For the text-containing cell, return its midpoint in [X, Y] coordinate format. 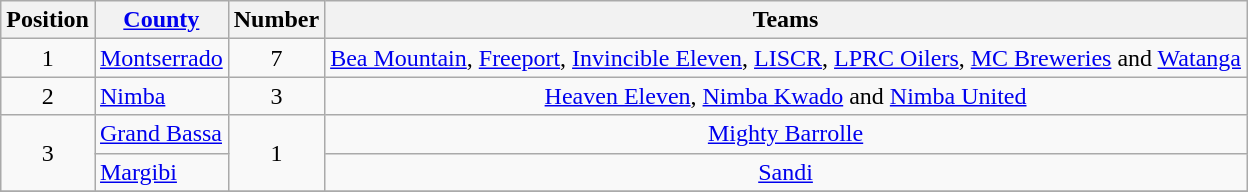
Position [48, 20]
Bea Mountain, Freeport, Invincible Eleven, LISCR, LPRC Oilers, MC Breweries and Watanga [786, 58]
Grand Bassa [161, 134]
Mighty Barrolle [786, 134]
Margibi [161, 172]
Heaven Eleven, Nimba Kwado and Nimba United [786, 96]
County [161, 20]
2 [48, 96]
Number [276, 20]
Teams [786, 20]
Montserrado [161, 58]
Sandi [786, 172]
Nimba [161, 96]
7 [276, 58]
